Search for the cell housing the specified text and yield its (X, Y) center coordinate. 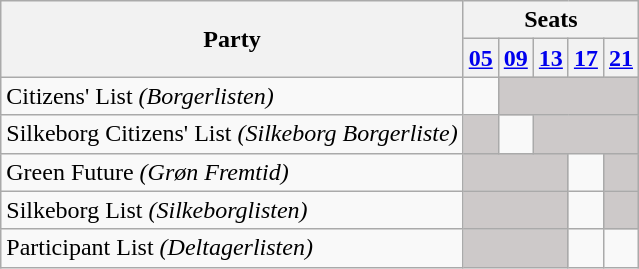
Silkeborg Citizens' List (Silkeborg Borgerliste) (232, 134)
Seats (550, 20)
17 (586, 58)
Party (232, 39)
Green Future (Grøn Fremtid) (232, 172)
21 (620, 58)
Participant List (Deltagerlisten) (232, 248)
05 (480, 58)
13 (550, 58)
Citizens' List (Borgerlisten) (232, 96)
Silkeborg List (Silkeborglisten) (232, 210)
09 (516, 58)
